Find where the given text appears and provide that cell's center as (x, y) coordinate. 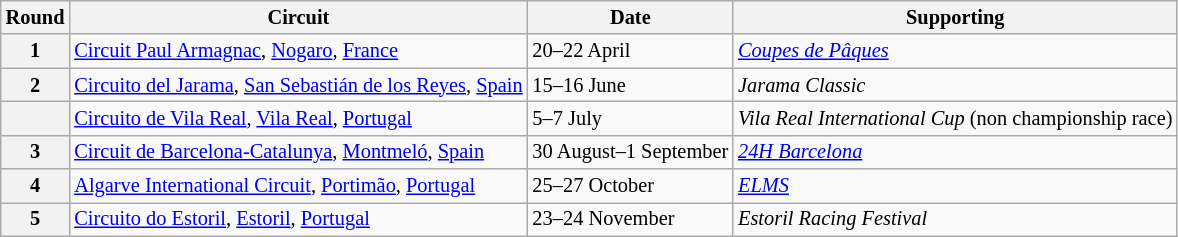
24H Barcelona (955, 152)
2 (36, 85)
Circuito del Jarama, San Sebastián de los Reyes, Spain (298, 85)
20–22 April (631, 51)
Estoril Racing Festival (955, 219)
4 (36, 186)
23–24 November (631, 219)
Vila Real International Cup (non championship race) (955, 118)
30 August–1 September (631, 152)
ELMS (955, 186)
Date (631, 17)
Round (36, 17)
25–27 October (631, 186)
5–7 July (631, 118)
Circuito de Vila Real, Vila Real, Portugal (298, 118)
3 (36, 152)
Coupes de Pâques (955, 51)
Circuit (298, 17)
Algarve International Circuit, Portimão, Portugal (298, 186)
Supporting (955, 17)
5 (36, 219)
1 (36, 51)
Circuit Paul Armagnac, Nogaro, France (298, 51)
15–16 June (631, 85)
Circuit de Barcelona-Catalunya, Montmeló, Spain (298, 152)
Jarama Classic (955, 85)
Circuito do Estoril, Estoril, Portugal (298, 219)
